From the cell containing the given text, extract its center point as [X, Y] coordinate. 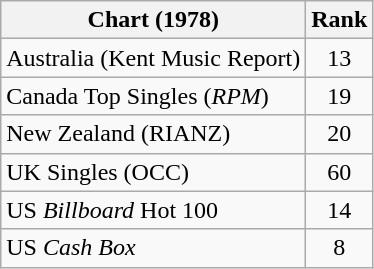
Australia (Kent Music Report) [154, 58]
US Cash Box [154, 248]
New Zealand (RIANZ) [154, 134]
Rank [340, 20]
60 [340, 172]
8 [340, 248]
US Billboard Hot 100 [154, 210]
Chart (1978) [154, 20]
Canada Top Singles (RPM) [154, 96]
13 [340, 58]
14 [340, 210]
UK Singles (OCC) [154, 172]
19 [340, 96]
20 [340, 134]
